Detect which cell encompasses the target text, then output its [X, Y] center coordinate. 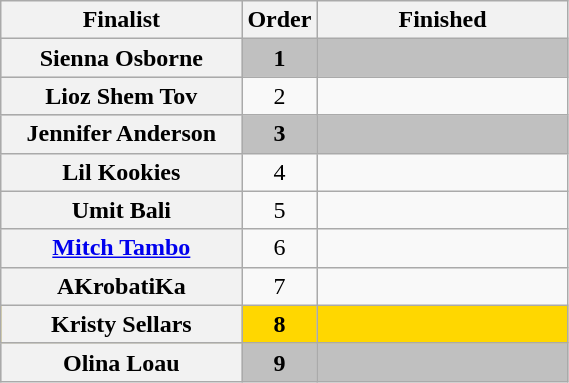
Umit Bali [122, 210]
5 [280, 210]
Lioz Shem Tov [122, 96]
Jennifer Anderson [122, 134]
Sienna Osborne [122, 58]
Kristy Sellars [122, 324]
AKrobatiKa [122, 286]
7 [280, 286]
6 [280, 248]
Finalist [122, 20]
4 [280, 172]
Order [280, 20]
3 [280, 134]
1 [280, 58]
Mitch Tambo [122, 248]
9 [280, 362]
2 [280, 96]
8 [280, 324]
Olina Loau [122, 362]
Finished [442, 20]
Lil Kookies [122, 172]
